Scan for the cell matching the given text and deliver its [x, y] coordinate at center. 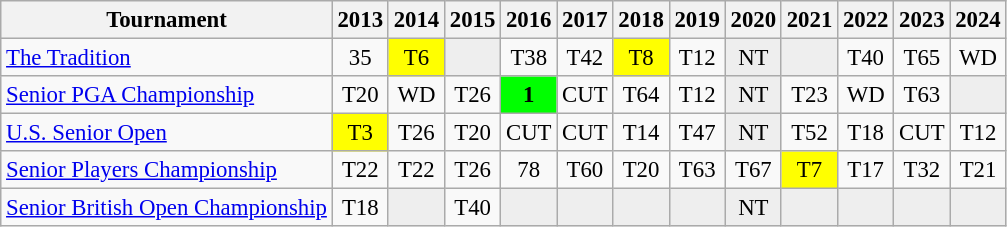
Senior British Open Championship [166, 208]
2014 [416, 20]
T67 [753, 170]
2023 [922, 20]
2018 [641, 20]
T64 [641, 95]
T38 [529, 58]
T52 [809, 133]
T8 [641, 58]
Senior Players Championship [166, 170]
T23 [809, 95]
Senior PGA Championship [166, 95]
T47 [697, 133]
35 [360, 58]
2016 [529, 20]
U.S. Senior Open [166, 133]
2020 [753, 20]
The Tradition [166, 58]
T6 [416, 58]
Tournament [166, 20]
2024 [978, 20]
T21 [978, 170]
2022 [866, 20]
T3 [360, 133]
2015 [472, 20]
T14 [641, 133]
2021 [809, 20]
T65 [922, 58]
2019 [697, 20]
T32 [922, 170]
T42 [585, 58]
T60 [585, 170]
2017 [585, 20]
T17 [866, 170]
1 [529, 95]
T7 [809, 170]
2013 [360, 20]
78 [529, 170]
